Extract the [X, Y] coordinate from the center of the cell holding the provided text.  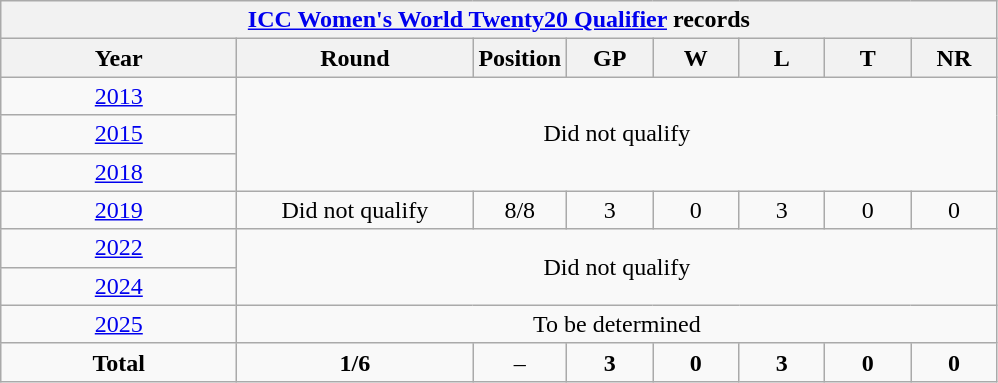
– [520, 362]
W [696, 58]
Year [119, 58]
Total [119, 362]
8/8 [520, 210]
1/6 [355, 362]
L [782, 58]
To be determined [617, 324]
GP [610, 58]
Round [355, 58]
Position [520, 58]
2015 [119, 134]
2022 [119, 248]
ICC Women's World Twenty20 Qualifier records [499, 20]
2024 [119, 286]
2025 [119, 324]
2018 [119, 172]
2013 [119, 96]
NR [954, 58]
T [868, 58]
2019 [119, 210]
